Find where the given text appears and provide that cell's center as [X, Y] coordinate. 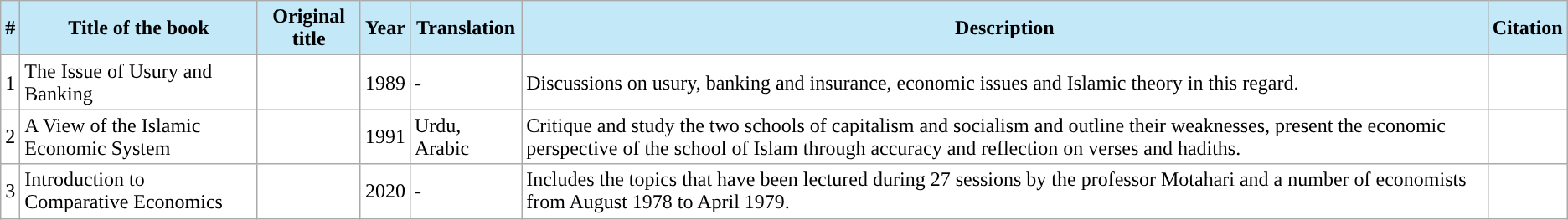
Includes the topics that have been lectured during 27 sessions by the professor Motahari and a number of economists from August 1978 to April 1979. [1005, 191]
Introduction to Comparative Economics [139, 191]
Original title [308, 28]
Translation [466, 28]
1991 [385, 137]
# [10, 28]
The Issue of Usury and Banking [139, 82]
Title of the book [139, 28]
2 [10, 137]
Discussions on usury, banking and insurance, economic issues and Islamic theory in this regard. [1005, 82]
2020 [385, 191]
1 [10, 82]
Year [385, 28]
A View of the Islamic Economic System [139, 137]
3 [10, 191]
Description [1005, 28]
Citation [1528, 28]
1989 [385, 82]
Urdu, Arabic [466, 137]
